For the text-containing cell, return its midpoint in (X, Y) coordinate format. 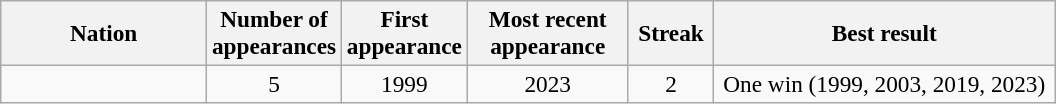
Number of appearances (274, 32)
Most recent appearance (548, 32)
2 (671, 84)
5 (274, 84)
1999 (404, 84)
First appearance (404, 32)
Streak (671, 32)
Best result (884, 32)
Nation (104, 32)
2023 (548, 84)
One win (1999, 2003, 2019, 2023) (884, 84)
